Return the (X, Y) coordinate for the center point of the cell that contains the specified text.  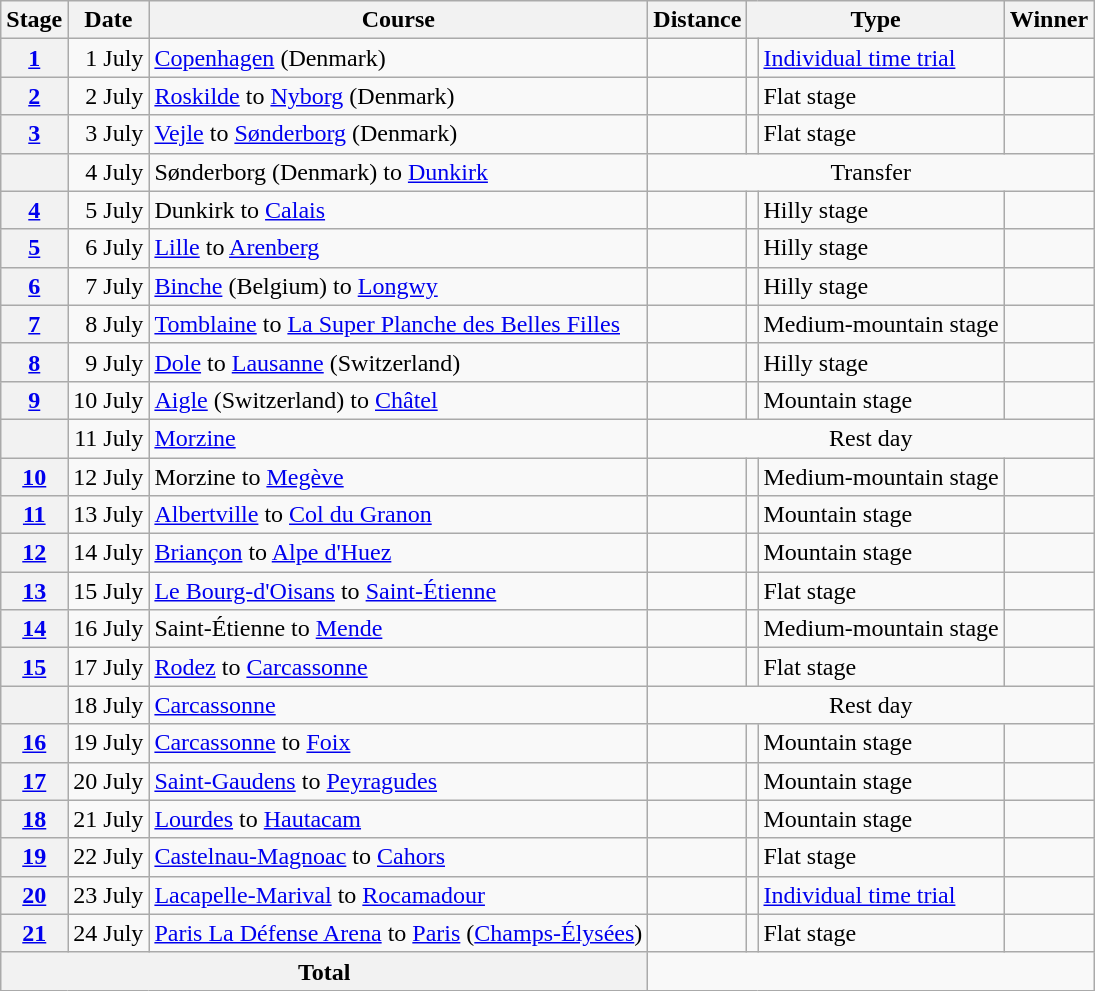
6 July (108, 248)
Le Bourg-d'Oisans to Saint-Étienne (398, 591)
Lille to Arenberg (398, 248)
Lacapelle-Marival to Rocamadour (398, 895)
Date (108, 20)
1 July (108, 58)
15 July (108, 591)
Tomblaine to La Super Planche des Belles Filles (398, 324)
23 July (108, 895)
13 (34, 591)
Distance (698, 20)
16 July (108, 629)
Binche (Belgium) to Longwy (398, 286)
6 (34, 286)
Saint-Étienne to Mende (398, 629)
24 July (108, 933)
Carcassonne to Foix (398, 743)
Rodez to Carcassonne (398, 667)
10 July (108, 400)
20 July (108, 781)
11 (34, 515)
Morzine to Megève (398, 477)
4 (34, 210)
7 (34, 324)
4 July (108, 172)
10 (34, 477)
Roskilde to Nyborg (Denmark) (398, 96)
Dunkirk to Calais (398, 210)
Albertville to Col du Granon (398, 515)
19 (34, 857)
22 July (108, 857)
18 (34, 819)
8 (34, 362)
2 July (108, 96)
Total (324, 971)
7 July (108, 286)
Type (876, 20)
8 July (108, 324)
3 (34, 134)
9 July (108, 362)
Paris La Défense Arena to Paris (Champs-Élysées) (398, 933)
Carcassonne (398, 705)
5 July (108, 210)
20 (34, 895)
Saint-Gaudens to Peyragudes (398, 781)
17 (34, 781)
Aigle (Switzerland) to Châtel (398, 400)
1 (34, 58)
Dole to Lausanne (Switzerland) (398, 362)
17 July (108, 667)
21 (34, 933)
16 (34, 743)
13 July (108, 515)
15 (34, 667)
Lourdes to Hautacam (398, 819)
Briançon to Alpe d'Huez (398, 553)
5 (34, 248)
Course (398, 20)
Stage (34, 20)
Winner (1048, 20)
14 July (108, 553)
19 July (108, 743)
11 July (108, 438)
18 July (108, 705)
9 (34, 400)
14 (34, 629)
Transfer (871, 172)
2 (34, 96)
Sønderborg (Denmark) to Dunkirk (398, 172)
Vejle to Sønderborg (Denmark) (398, 134)
Morzine (398, 438)
12 July (108, 477)
Castelnau-Magnoac to Cahors (398, 857)
12 (34, 553)
Copenhagen (Denmark) (398, 58)
3 July (108, 134)
21 July (108, 819)
